Return the (x, y) coordinate for the center point of the cell that contains the specified text.  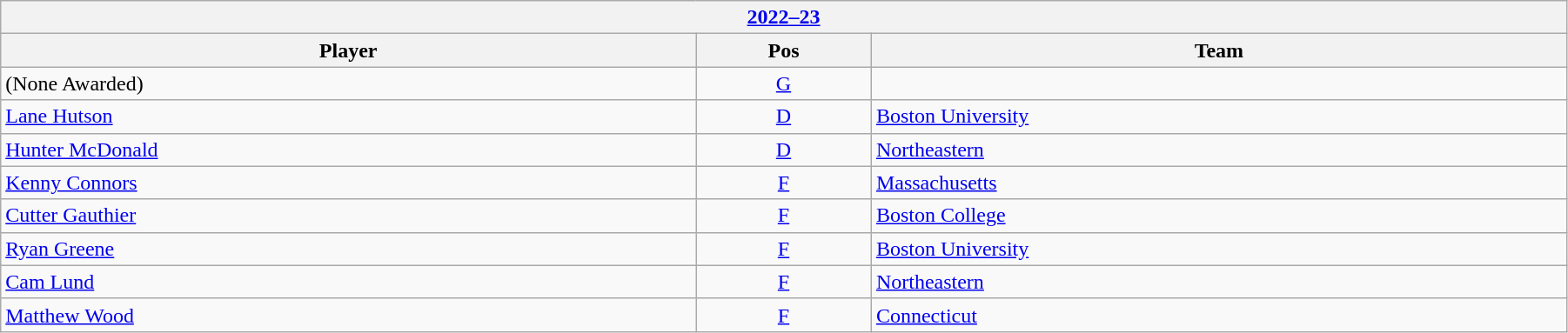
(None Awarded) (348, 83)
Massachusetts (1218, 183)
Player (348, 50)
2022–23 (784, 17)
Lane Hutson (348, 117)
Matthew Wood (348, 315)
Pos (784, 50)
Cam Lund (348, 282)
Cutter Gauthier (348, 216)
Boston College (1218, 216)
Connecticut (1218, 315)
Team (1218, 50)
Kenny Connors (348, 183)
Hunter McDonald (348, 150)
Ryan Greene (348, 249)
G (784, 83)
